Capture the cell that displays the provided text and extract its (X, Y) central coordinate. 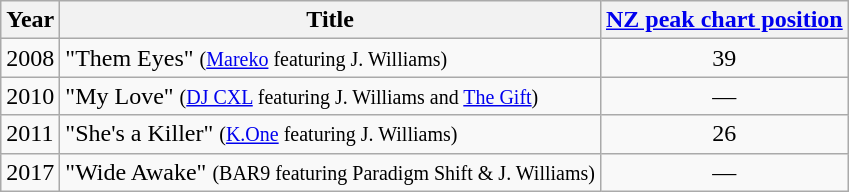
2017 (30, 172)
2011 (30, 134)
"Them Eyes" (Mareko featuring J. Williams) (330, 58)
NZ peak chart position (724, 20)
"My Love" (DJ CXL featuring J. Williams and The Gift) (330, 96)
2008 (30, 58)
Title (330, 20)
Year (30, 20)
2010 (30, 96)
39 (724, 58)
26 (724, 134)
"She's a Killer" (K.One featuring J. Williams) (330, 134)
"Wide Awake" (BAR9 featuring Paradigm Shift & J. Williams) (330, 172)
